Pinpoint the cell where the given text exists, returning its (x, y) midpoint coordinate. 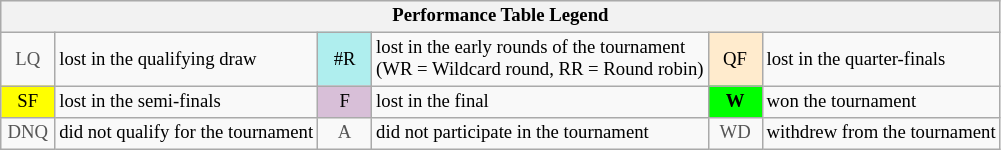
did not qualify for the tournament (186, 134)
LQ (28, 60)
DNQ (28, 134)
WD (735, 134)
did not participate in the tournament (540, 134)
W (735, 102)
withdrew from the tournament (881, 134)
lost in the final (540, 102)
lost in the quarter-finals (881, 60)
lost in the qualifying draw (186, 60)
Performance Table Legend (500, 16)
QF (735, 60)
A (345, 134)
F (345, 102)
won the tournament (881, 102)
SF (28, 102)
#R (345, 60)
lost in the early rounds of the tournament(WR = Wildcard round, RR = Round robin) (540, 60)
lost in the semi-finals (186, 102)
